Determine the [X, Y] coordinate at the center of the cell enclosing the given text.  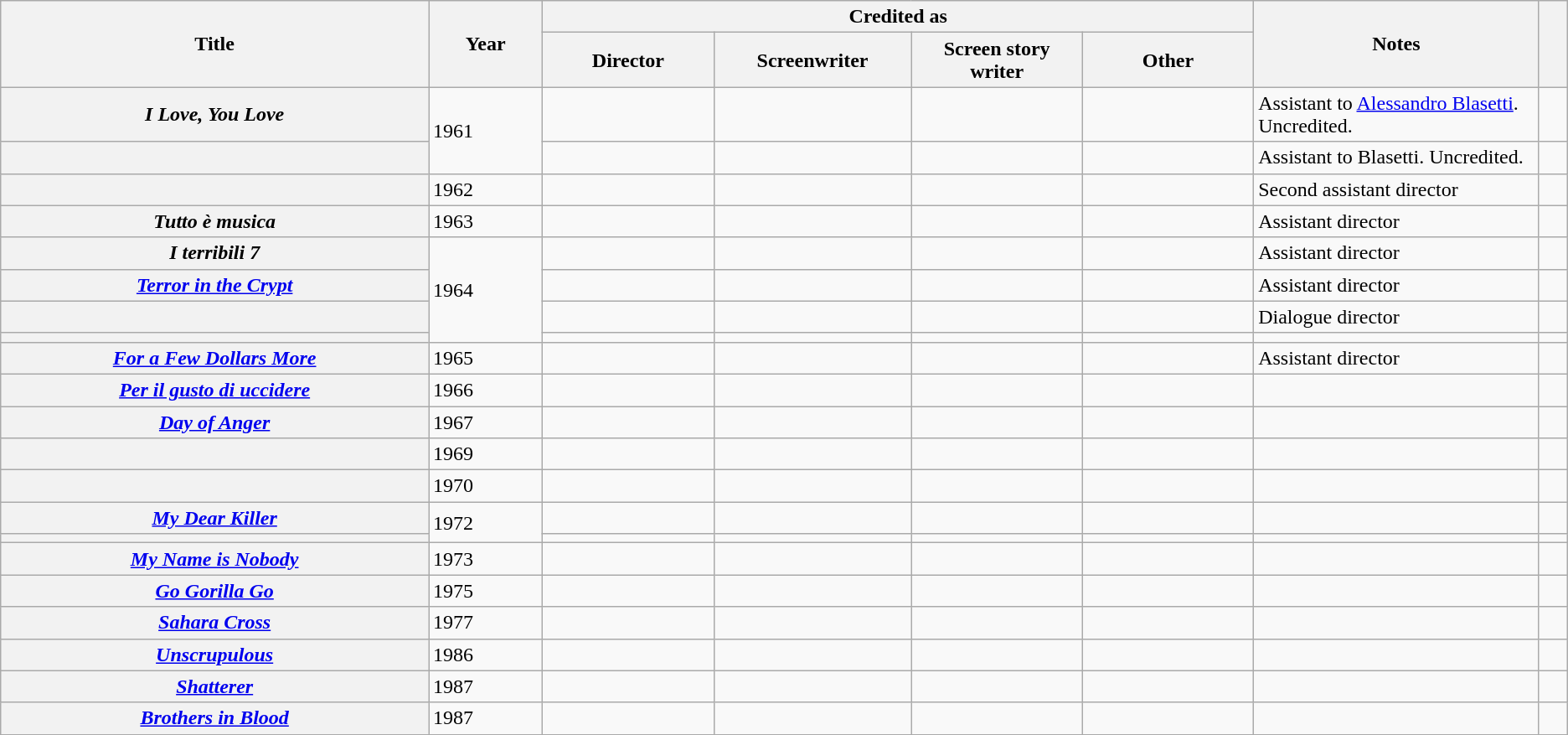
Notes [1396, 44]
1961 [486, 131]
Dialogue director [1396, 317]
I terribili 7 [214, 253]
1969 [486, 454]
1977 [486, 623]
1970 [486, 486]
Unscrupulous [214, 655]
1963 [486, 221]
1973 [486, 559]
Second assistant director [1396, 189]
Tutto è musica [214, 221]
Day of Anger [214, 422]
I Love, You Love [214, 114]
Credited as [898, 17]
My Name is Nobody [214, 559]
Sahara Cross [214, 623]
Terror in the Crypt [214, 285]
1964 [486, 290]
1962 [486, 189]
Title [214, 44]
Assistant to Blasetti. Uncredited. [1396, 158]
My Dear Killer [214, 518]
Screenwriter [812, 60]
1972 [486, 523]
1965 [486, 358]
Director [628, 60]
Go Gorilla Go [214, 591]
1986 [486, 655]
Assistant to Alessandro Blasetti. Uncredited. [1396, 114]
Other [1168, 60]
Per il gusto di uccidere [214, 390]
Brothers in Blood [214, 718]
1966 [486, 390]
Shatterer [214, 686]
Year [486, 44]
Screen story writer [997, 60]
For a Few Dollars More [214, 358]
1967 [486, 422]
1975 [486, 591]
